From the cell containing the given text, extract its center point as (x, y) coordinate. 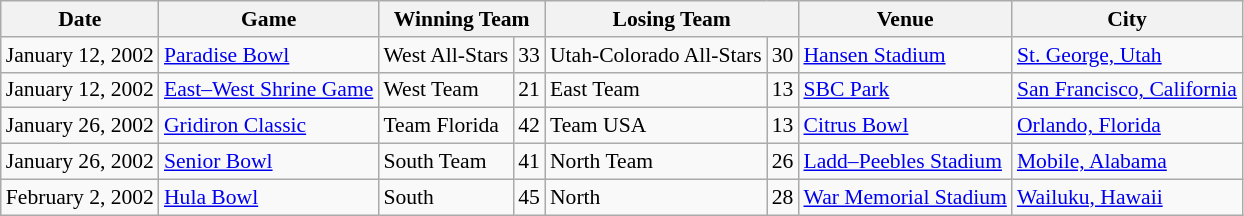
Gridiron Classic (268, 126)
SBC Park (904, 90)
Game (268, 19)
Losing Team (672, 19)
Mobile, Alabama (1127, 162)
Team Florida (446, 126)
East–West Shrine Game (268, 90)
45 (529, 197)
41 (529, 162)
30 (783, 55)
Hansen Stadium (904, 55)
City (1127, 19)
Paradise Bowl (268, 55)
San Francisco, California (1127, 90)
West Team (446, 90)
Senior Bowl (268, 162)
Citrus Bowl (904, 126)
South (446, 197)
28 (783, 197)
February 2, 2002 (80, 197)
Utah-Colorado All-Stars (656, 55)
Venue (904, 19)
Hula Bowl (268, 197)
21 (529, 90)
Wailuku, Hawaii (1127, 197)
26 (783, 162)
South Team (446, 162)
St. George, Utah (1127, 55)
Date (80, 19)
42 (529, 126)
Winning Team (462, 19)
North Team (656, 162)
East Team (656, 90)
Orlando, Florida (1127, 126)
Team USA (656, 126)
Ladd–Peebles Stadium (904, 162)
33 (529, 55)
North (656, 197)
West All-Stars (446, 55)
War Memorial Stadium (904, 197)
